Output the [x, y] coordinate of the center of the cell containing the given text.  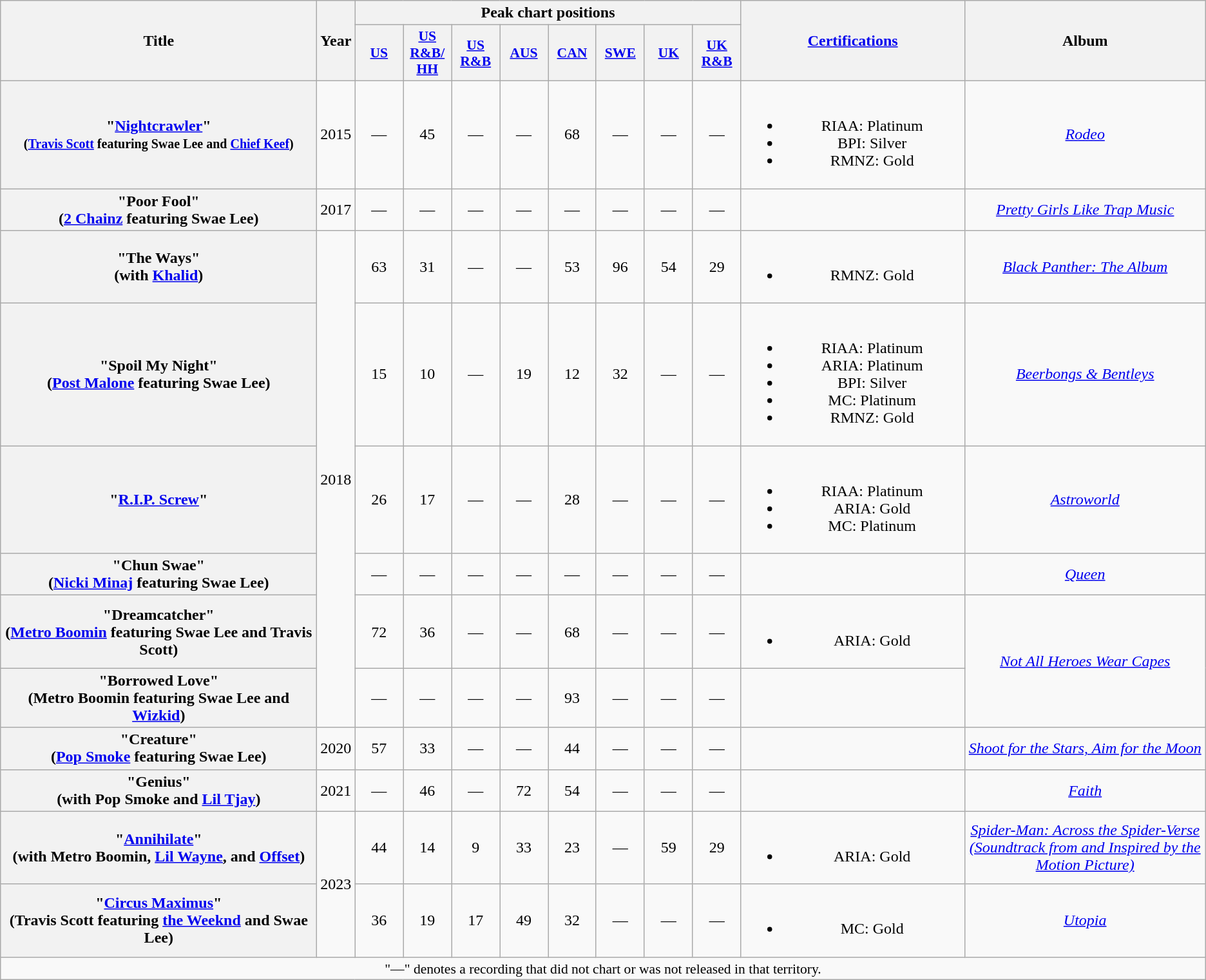
Title [158, 41]
CAN [572, 53]
RIAA: PlatinumARIA: PlatinumBPI: SilverMC: PlatinumRMNZ: Gold [853, 375]
Faith [1085, 790]
UKR&B [716, 53]
UK [669, 53]
SWE [620, 53]
12 [572, 375]
Queen [1085, 575]
63 [379, 267]
"Chun Swae"(Nicki Minaj featuring Swae Lee) [158, 575]
57 [379, 749]
MC: Gold [853, 920]
Spider-Man: Across the Spider-Verse (Soundtrack from and Inspired by the Motion Picture) [1085, 848]
Peak chart positions [548, 13]
31 [428, 267]
26 [379, 500]
"Dreamcatcher"(Metro Boomin featuring Swae Lee and Travis Scott) [158, 631]
Utopia [1085, 920]
2018 [336, 479]
USR&B/HH [428, 53]
"The Ways"(with Khalid) [158, 267]
Pretty Girls Like Trap Music [1085, 209]
USR&B [475, 53]
RIAA: PlatinumARIA: GoldMC: Platinum [853, 500]
Rodeo [1085, 134]
RMNZ: Gold [853, 267]
Album [1085, 41]
93 [572, 698]
45 [428, 134]
2023 [336, 884]
Year [336, 41]
"Circus Maximus"(Travis Scott featuring the Weeknd and Swae Lee) [158, 920]
AUS [524, 53]
23 [572, 848]
53 [572, 267]
10 [428, 375]
"Creature"(Pop Smoke featuring Swae Lee) [158, 749]
RIAA: PlatinumBPI: SilverRMNZ: Gold [853, 134]
2015 [336, 134]
59 [669, 848]
28 [572, 500]
"Spoil My Night"(Post Malone featuring Swae Lee) [158, 375]
2020 [336, 749]
Black Panther: The Album [1085, 267]
Not All Heroes Wear Capes [1085, 661]
96 [620, 267]
Certifications [853, 41]
"Genius"(with Pop Smoke and Lil Tjay) [158, 790]
"—" denotes a recording that did not chart or was not released in that territory. [603, 968]
9 [475, 848]
Beerbongs & Bentleys [1085, 375]
"R.I.P. Screw" [158, 500]
49 [524, 920]
46 [428, 790]
US [379, 53]
Shoot for the Stars, Aim for the Moon [1085, 749]
14 [428, 848]
"Borrowed Love"(Metro Boomin featuring Swae Lee and Wizkid) [158, 698]
15 [379, 375]
"Poor Fool"(2 Chainz featuring Swae Lee) [158, 209]
Astroworld [1085, 500]
2017 [336, 209]
2021 [336, 790]
"Annihilate"(with Metro Boomin, Lil Wayne, and Offset) [158, 848]
"Nightcrawler"(Travis Scott featuring Swae Lee and Chief Keef) [158, 134]
